Determine the (x, y) coordinate at the center of the cell enclosing the given text.  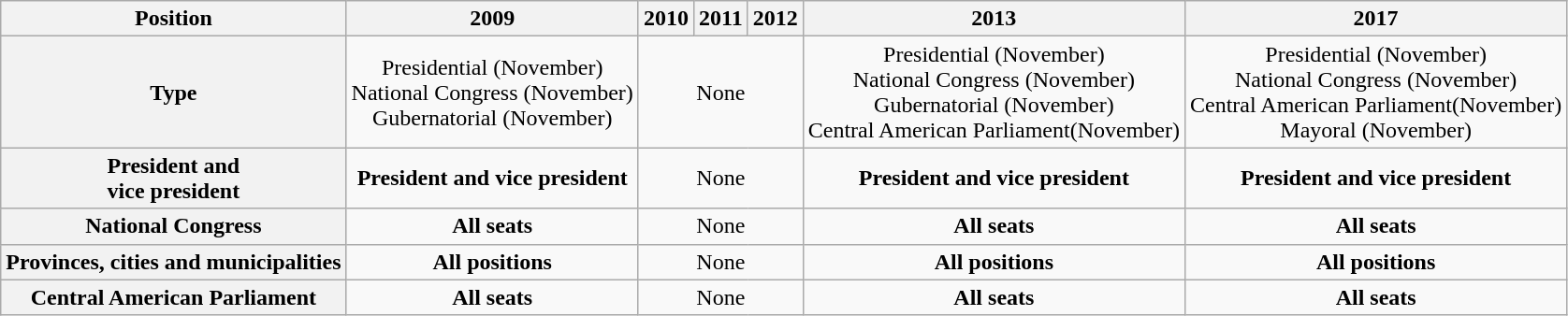
National Congress (174, 226)
President andvice president (174, 178)
Presidential (November)National Congress (November)Central American Parliament(November)Mayoral (November) (1375, 92)
2012 (775, 19)
2009 (492, 19)
2013 (994, 19)
Provinces, cities and municipalities (174, 262)
Central American Parliament (174, 297)
Position (174, 19)
2010 (666, 19)
Type (174, 92)
2017 (1375, 19)
Presidential (November)National Congress (November)Gubernatorial (November)Central American Parliament(November) (994, 92)
Presidential (November)National Congress (November)Gubernatorial (November) (492, 92)
2011 (720, 19)
